Find where the given text appears and provide that cell's center as (x, y) coordinate. 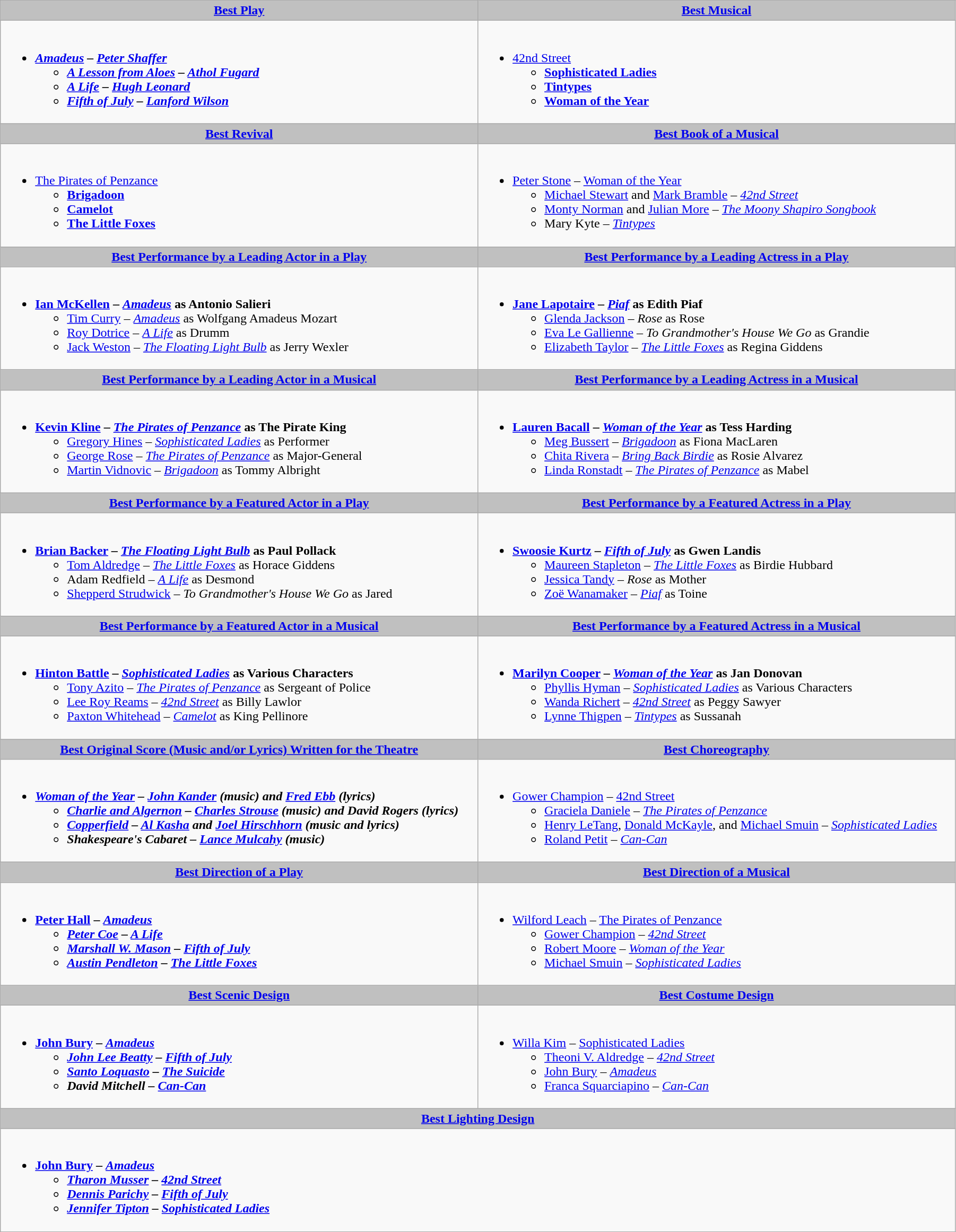
Best Scenic Design (239, 995)
Best Costume Design (717, 995)
Best Book of a Musical (717, 134)
Peter Hall – AmadeusPeter Coe – A LifeMarshall W. Mason – Fifth of JulyAustin Pendleton – The Little Foxes (239, 934)
John Bury – AmadeusJohn Lee Beatty – Fifth of JulySanto Loquasto – The SuicideDavid Mitchell – Can-Can (239, 1057)
Best Original Score (Music and/or Lyrics) Written for the Theatre (239, 749)
Best Performance by a Featured Actress in a Musical (717, 626)
The Pirates of PenzanceBrigadoonCamelotThe Little Foxes (239, 195)
Amadeus – Peter ShafferA Lesson from Aloes – Athol FugardA Life – Hugh LeonardFifth of July – Lanford Wilson (239, 72)
Best Performance by a Leading Actress in a Musical (717, 380)
Best Performance by a Leading Actress in a Play (717, 257)
Wilford Leach – The Pirates of PenzanceGower Champion – 42nd StreetRobert Moore – Woman of the YearMichael Smuin – Sophisticated Ladies (717, 934)
Best Direction of a Musical (717, 872)
Best Direction of a Play (239, 872)
Best Lighting Design (478, 1119)
Best Performance by a Featured Actor in a Play (239, 503)
John Bury – AmadeusTharon Musser – 42nd StreetDennis Parichy – Fifth of JulyJennifer Tipton – Sophisticated Ladies (478, 1180)
Willa Kim – Sophisticated LadiesTheoni V. Aldredge – 42nd StreetJohn Bury – AmadeusFranca Squarciapino – Can-Can (717, 1057)
42nd StreetSophisticated LadiesTintypesWoman of the Year (717, 72)
Best Choreography (717, 749)
Best Performance by a Leading Actor in a Musical (239, 380)
Best Performance by a Featured Actress in a Play (717, 503)
Best Musical (717, 11)
Best Play (239, 11)
Best Performance by a Leading Actor in a Play (239, 257)
Best Revival (239, 134)
Best Performance by a Featured Actor in a Musical (239, 626)
